Locate the cell with the specified text and output its [x, y] center coordinate. 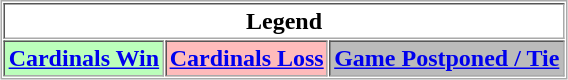
Cardinals Win [84, 58]
Legend [284, 21]
Cardinals Loss [246, 58]
Game Postponed / Tie [447, 58]
